For the text-containing cell, return its midpoint in [X, Y] coordinate format. 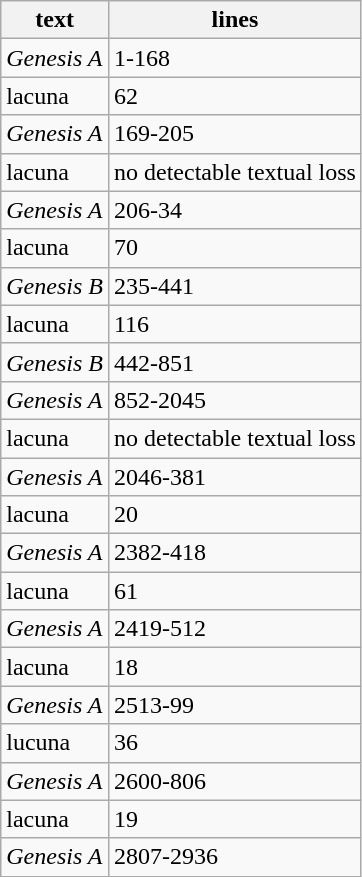
2419-512 [234, 629]
2382-418 [234, 553]
116 [234, 324]
70 [234, 248]
62 [234, 96]
2807-2936 [234, 857]
442-851 [234, 362]
235-441 [234, 286]
lucuna [55, 743]
2513-99 [234, 705]
2600-806 [234, 781]
36 [234, 743]
text [55, 20]
169-205 [234, 134]
206-34 [234, 210]
61 [234, 591]
2046-381 [234, 477]
1-168 [234, 58]
19 [234, 819]
20 [234, 515]
18 [234, 667]
lines [234, 20]
852-2045 [234, 400]
